Provide the [x, y] coordinate of the cell's center where the given text is located.  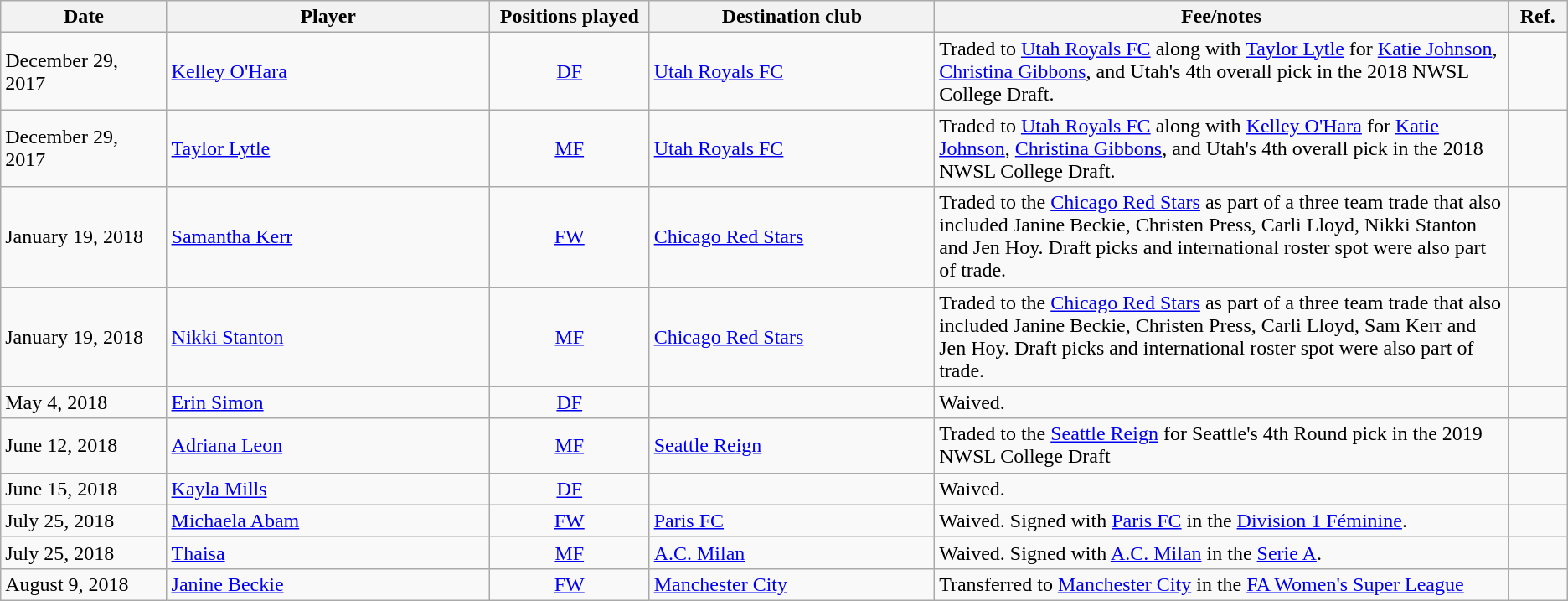
Nikki Stanton [328, 337]
Traded to the Seattle Reign for Seattle's 4th Round pick in the 2019 NWSL College Draft [1221, 446]
Player [328, 17]
Waived. Signed with Paris FC in the Division 1 Féminine. [1221, 521]
Samantha Kerr [328, 236]
Manchester City [792, 584]
Date [84, 17]
Destination club [792, 17]
Janine Beckie [328, 584]
Taylor Lytle [328, 148]
Kelley O'Hara [328, 71]
Waived. Signed with A.C. Milan in the Serie A. [1221, 552]
Positions played [570, 17]
June 12, 2018 [84, 446]
A.C. Milan [792, 552]
Adriana Leon [328, 446]
Fee/notes [1221, 17]
Erin Simon [328, 402]
May 4, 2018 [84, 402]
Traded to Utah Royals FC along with Kelley O'Hara for Katie Johnson, Christina Gibbons, and Utah's 4th overall pick in the 2018 NWSL College Draft. [1221, 148]
Seattle Reign [792, 446]
Paris FC [792, 521]
Kayla Mills [328, 489]
Traded to Utah Royals FC along with Taylor Lytle for Katie Johnson, Christina Gibbons, and Utah's 4th overall pick in the 2018 NWSL College Draft. [1221, 71]
Transferred to Manchester City in the FA Women's Super League [1221, 584]
Ref. [1538, 17]
Thaisa [328, 552]
August 9, 2018 [84, 584]
Michaela Abam [328, 521]
June 15, 2018 [84, 489]
